For the text-containing cell, return its midpoint in [x, y] coordinate format. 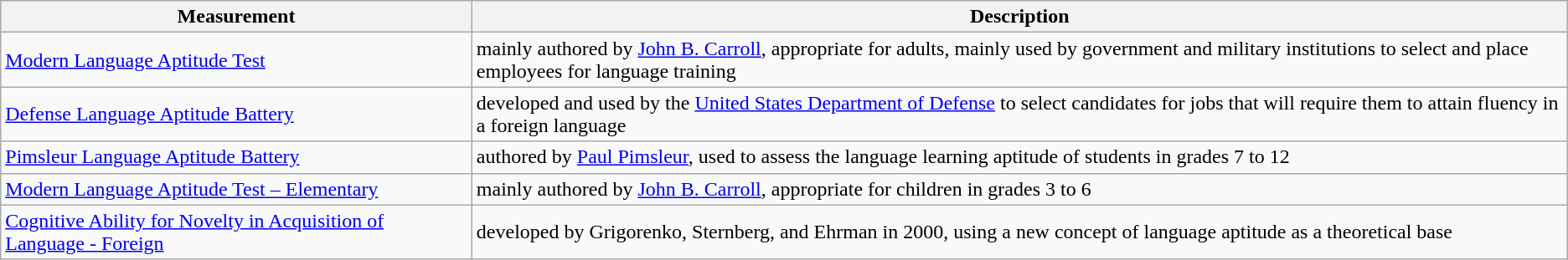
Defense Language Aptitude Battery [236, 114]
Cognitive Ability for Novelty in Acquisition of Language - Foreign [236, 232]
authored by Paul Pimsleur, used to assess the language learning aptitude of students in grades 7 to 12 [1019, 157]
Pimsleur Language Aptitude Battery [236, 157]
Modern Language Aptitude Test – Elementary [236, 189]
mainly authored by John B. Carroll, appropriate for children in grades 3 to 6 [1019, 189]
Modern Language Aptitude Test [236, 60]
developed by Grigorenko, Sternberg, and Ehrman in 2000, using a new concept of language aptitude as a theoretical base [1019, 232]
Description [1019, 17]
Measurement [236, 17]
